Locate the cell with the specified text and output its (x, y) center coordinate. 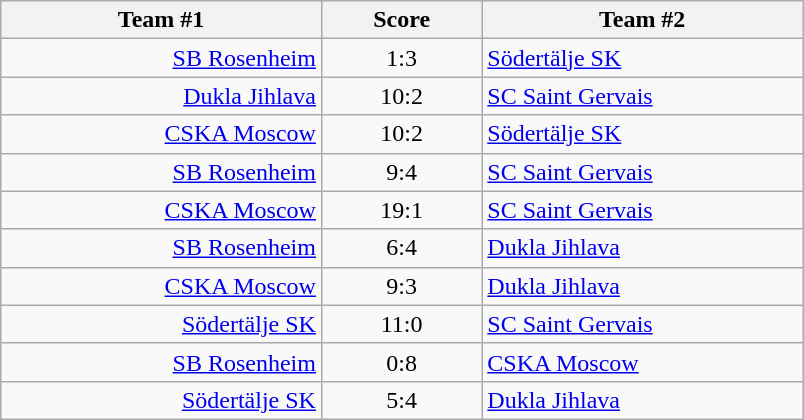
1:3 (401, 58)
5:4 (401, 400)
9:4 (401, 172)
Team #2 (642, 20)
9:3 (401, 286)
Score (401, 20)
19:1 (401, 210)
Team #1 (162, 20)
6:4 (401, 248)
0:8 (401, 362)
11:0 (401, 324)
